Provide the (X, Y) coordinate of the cell's center where the given text is located.  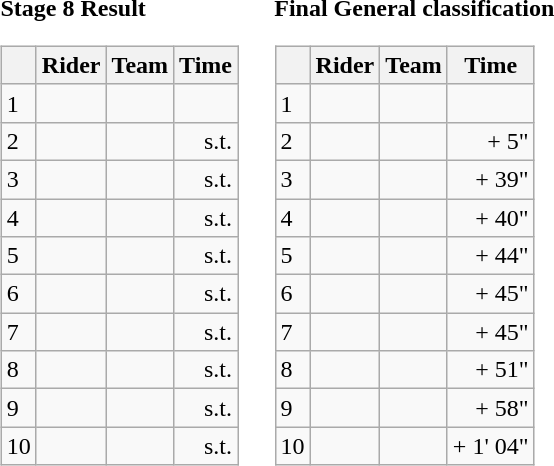
+ 5" (490, 141)
+ 40" (490, 217)
+ 51" (490, 370)
+ 44" (490, 256)
+ 39" (490, 179)
+ 58" (490, 408)
+ 1' 04" (490, 446)
